Return (x, y) of the center of cell containing provided text 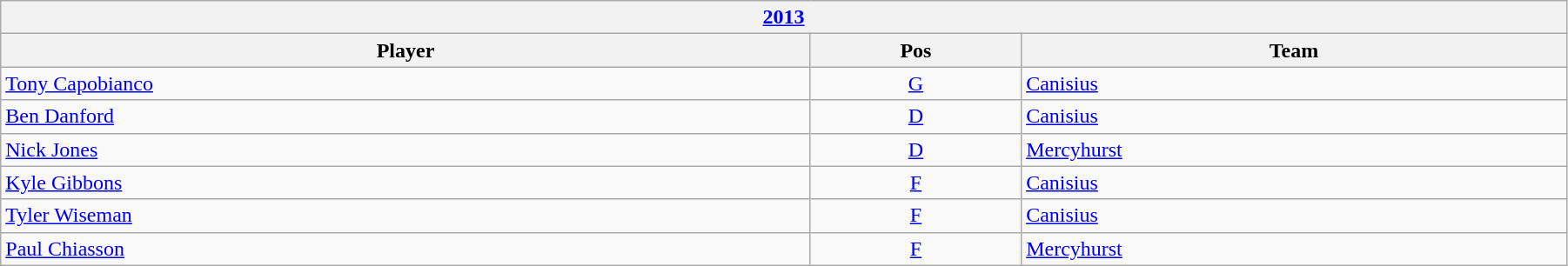
Team (1295, 50)
Tony Capobianco (405, 83)
2013 (784, 17)
Player (405, 50)
Pos (915, 50)
Kyle Gibbons (405, 183)
Paul Chiasson (405, 249)
Nick Jones (405, 150)
Ben Danford (405, 116)
G (915, 83)
Tyler Wiseman (405, 216)
